Identify which cell holds the provided text, then report its (x, y) central coordinate. 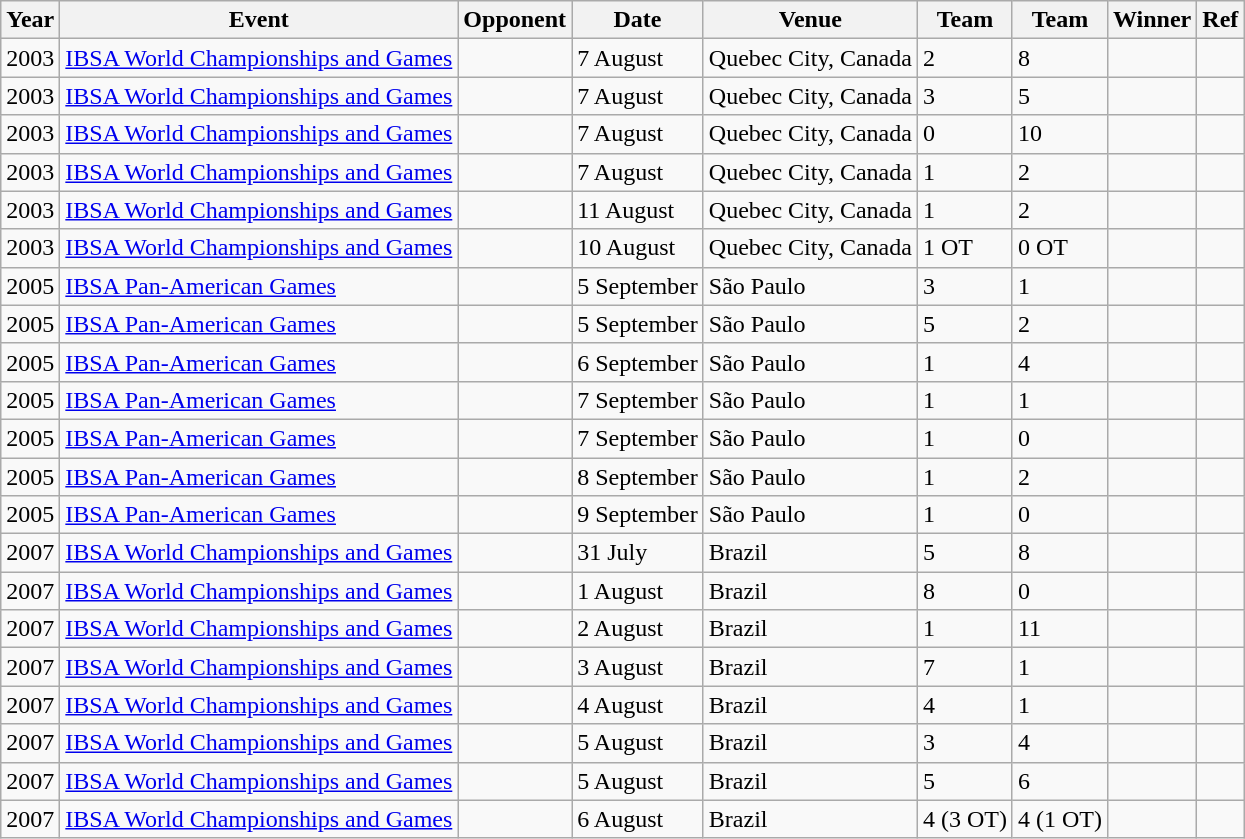
3 August (638, 667)
Opponent (515, 20)
6 (1060, 781)
7 (964, 667)
11 August (638, 210)
31 July (638, 553)
1 OT (964, 248)
Venue (810, 20)
6 September (638, 362)
11 (1060, 629)
Winner (1152, 20)
2 August (638, 629)
Ref (1220, 20)
Event (259, 20)
4 (1 OT) (1060, 819)
4 August (638, 705)
9 September (638, 515)
10 August (638, 248)
8 September (638, 477)
4 (3 OT) (964, 819)
10 (1060, 134)
Date (638, 20)
0 OT (1060, 248)
1 August (638, 591)
Year (30, 20)
6 August (638, 819)
